Capture the cell that displays the provided text and extract its (X, Y) central coordinate. 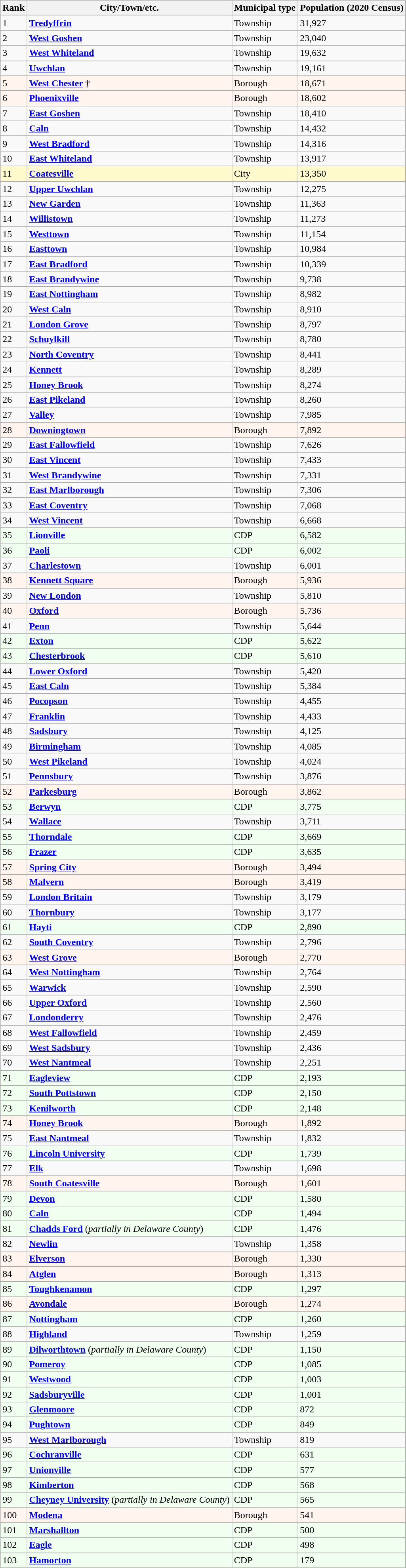
87 (13, 1319)
44 (13, 671)
Kenilworth (129, 1108)
81 (13, 1229)
1,313 (352, 1274)
19 (13, 294)
83 (13, 1259)
Eagleview (129, 1078)
1,001 (352, 1394)
1,330 (352, 1259)
56 (13, 852)
34 (13, 520)
Nottingham (129, 1319)
46 (13, 701)
38 (13, 580)
62 (13, 942)
East Nantmeal (129, 1138)
Chesterbrook (129, 656)
1,476 (352, 1229)
3,635 (352, 852)
Hayti (129, 927)
2,251 (352, 1063)
West Brandywine (129, 475)
Exton (129, 641)
2,148 (352, 1108)
98 (13, 1485)
Kennett (129, 369)
Highland (129, 1334)
819 (352, 1440)
1,358 (352, 1244)
East Nottingham (129, 294)
54 (13, 822)
West Fallowfield (129, 1033)
3,669 (352, 837)
8,982 (352, 294)
101 (13, 1530)
1,297 (352, 1289)
2,150 (352, 1093)
3,179 (352, 897)
35 (13, 535)
5,384 (352, 686)
58 (13, 882)
5,810 (352, 596)
42 (13, 641)
Lower Oxford (129, 671)
6,668 (352, 520)
3,876 (352, 776)
Charlestown (129, 565)
1,260 (352, 1319)
4 (13, 68)
18,671 (352, 83)
498 (352, 1545)
19,632 (352, 53)
31 (13, 475)
33 (13, 505)
London Grove (129, 324)
80 (13, 1214)
849 (352, 1425)
577 (352, 1470)
4,085 (352, 746)
45 (13, 686)
14,316 (352, 143)
872 (352, 1410)
69 (13, 1048)
24 (13, 369)
82 (13, 1244)
Wallace (129, 822)
565 (352, 1500)
1,150 (352, 1349)
1,739 (352, 1153)
Kimberton (129, 1485)
Toughkenamon (129, 1289)
Uwchlan (129, 68)
Population (2020 Census) (352, 8)
Malvern (129, 882)
7,626 (352, 445)
3,711 (352, 822)
Hamorton (129, 1560)
91 (13, 1379)
Pughtown (129, 1425)
14,432 (352, 128)
1 (13, 23)
8,274 (352, 384)
Westtown (129, 234)
2,436 (352, 1048)
36 (13, 550)
Frazer (129, 852)
63 (13, 957)
74 (13, 1123)
76 (13, 1153)
67 (13, 1018)
32 (13, 490)
92 (13, 1394)
1,274 (352, 1304)
72 (13, 1093)
Sadsbury (129, 731)
West Vincent (129, 520)
West Sadsbury (129, 1048)
2,459 (352, 1033)
7,331 (352, 475)
8 (13, 128)
99 (13, 1500)
Easttown (129, 249)
95 (13, 1440)
Pocopson (129, 701)
25 (13, 384)
12 (13, 189)
East Fallowfield (129, 445)
14 (13, 219)
10,339 (352, 264)
7,306 (352, 490)
41 (13, 626)
9,738 (352, 279)
Avondale (129, 1304)
West Nantmeal (129, 1063)
47 (13, 716)
55 (13, 837)
50 (13, 761)
Dilworthtown (partially in Delaware County) (129, 1349)
500 (352, 1530)
West Whiteland (129, 53)
18 (13, 279)
West Bradford (129, 143)
East Goshen (129, 113)
1,494 (352, 1214)
30 (13, 460)
New Garden (129, 204)
2,890 (352, 927)
1,003 (352, 1379)
73 (13, 1108)
7 (13, 113)
East Brandywine (129, 279)
East Coventry (129, 505)
65 (13, 988)
5,936 (352, 580)
86 (13, 1304)
2,590 (352, 988)
39 (13, 596)
103 (13, 1560)
Kennett Square (129, 580)
89 (13, 1349)
Spring City (129, 867)
West Grove (129, 957)
South Pottstown (129, 1093)
21 (13, 324)
60 (13, 912)
93 (13, 1410)
1,580 (352, 1199)
631 (352, 1455)
5,610 (352, 656)
43 (13, 656)
23,040 (352, 38)
3 (13, 53)
66 (13, 1003)
Elk (129, 1168)
2,476 (352, 1018)
8,289 (352, 369)
7,892 (352, 430)
68 (13, 1033)
South Coventry (129, 942)
Cochranville (129, 1455)
2,560 (352, 1003)
2,770 (352, 957)
51 (13, 776)
2,193 (352, 1078)
90 (13, 1364)
3,862 (352, 792)
Downingtown (129, 430)
49 (13, 746)
West Caln (129, 309)
Elverson (129, 1259)
City (265, 173)
West Goshen (129, 38)
26 (13, 400)
2,764 (352, 972)
Municipal type (265, 8)
Warwick (129, 988)
78 (13, 1184)
Unionville (129, 1470)
1,698 (352, 1168)
19,161 (352, 68)
9 (13, 143)
Phoenixville (129, 98)
1,892 (352, 1123)
East Whiteland (129, 158)
1,085 (352, 1364)
West Marlborough (129, 1440)
Marshallton (129, 1530)
6,001 (352, 565)
City/Town/etc. (129, 8)
3,177 (352, 912)
16 (13, 249)
6,002 (352, 550)
28 (13, 430)
5 (13, 83)
West Chester † (129, 83)
Tredyffrin (129, 23)
568 (352, 1485)
2 (13, 38)
North Coventry (129, 354)
5,644 (352, 626)
18,602 (352, 98)
59 (13, 897)
3,494 (352, 867)
Paoli (129, 550)
18,410 (352, 113)
84 (13, 1274)
Chadds Ford (partially in Delaware County) (129, 1229)
11,273 (352, 219)
17 (13, 264)
5,420 (352, 671)
West Nottingham (129, 972)
10 (13, 158)
New London (129, 596)
102 (13, 1545)
53 (13, 807)
12,275 (352, 189)
Thornbury (129, 912)
Oxford (129, 611)
20 (13, 309)
75 (13, 1138)
15 (13, 234)
East Bradford (129, 264)
East Pikeland (129, 400)
3,419 (352, 882)
52 (13, 792)
4,125 (352, 731)
London Britain (129, 897)
7,433 (352, 460)
East Caln (129, 686)
South Coatesville (129, 1184)
71 (13, 1078)
11,363 (352, 204)
541 (352, 1515)
29 (13, 445)
7,068 (352, 505)
Coatesville (129, 173)
3,775 (352, 807)
6 (13, 98)
10,984 (352, 249)
97 (13, 1470)
100 (13, 1515)
79 (13, 1199)
Cheyney University (partially in Delaware County) (129, 1500)
40 (13, 611)
27 (13, 415)
8,780 (352, 339)
Lionville (129, 535)
Sadsburyville (129, 1394)
23 (13, 354)
8,910 (352, 309)
77 (13, 1168)
13,350 (352, 173)
48 (13, 731)
Eagle (129, 1545)
96 (13, 1455)
Westwood (129, 1379)
57 (13, 867)
Lincoln University (129, 1153)
Upper Oxford (129, 1003)
2,796 (352, 942)
64 (13, 972)
Pomeroy (129, 1364)
Glenmoore (129, 1410)
Pennsbury (129, 776)
6,582 (352, 535)
70 (13, 1063)
85 (13, 1289)
West Pikeland (129, 761)
94 (13, 1425)
Willistown (129, 219)
4,455 (352, 701)
Londonderry (129, 1018)
37 (13, 565)
Upper Uwchlan (129, 189)
Franklin (129, 716)
Parkesburg (129, 792)
5,622 (352, 641)
Thorndale (129, 837)
179 (352, 1560)
8,797 (352, 324)
1,601 (352, 1184)
East Vincent (129, 460)
Devon (129, 1199)
4,024 (352, 761)
Atglen (129, 1274)
East Marlborough (129, 490)
Modena (129, 1515)
1,832 (352, 1138)
8,441 (352, 354)
4,433 (352, 716)
5,736 (352, 611)
Birmingham (129, 746)
11 (13, 173)
1,259 (352, 1334)
8,260 (352, 400)
Penn (129, 626)
88 (13, 1334)
13,917 (352, 158)
61 (13, 927)
11,154 (352, 234)
Rank (13, 8)
31,927 (352, 23)
Schuylkill (129, 339)
7,985 (352, 415)
22 (13, 339)
Valley (129, 415)
Newlin (129, 1244)
13 (13, 204)
Berwyn (129, 807)
